Extract the (x, y) coordinate from the center of the cell holding the provided text.  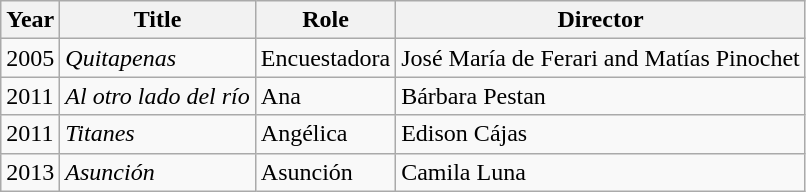
Ana (325, 96)
Title (158, 20)
Al otro lado del río (158, 96)
Camila Luna (601, 172)
2005 (30, 58)
Titanes (158, 134)
2013 (30, 172)
Role (325, 20)
Quitapenas (158, 58)
Bárbara Pestan (601, 96)
Angélica (325, 134)
José María de Ferari and Matías Pinochet (601, 58)
Encuestadora (325, 58)
Edison Cájas (601, 134)
Director (601, 20)
Year (30, 20)
